Pinpoint the cell where the given text exists, returning its (X, Y) midpoint coordinate. 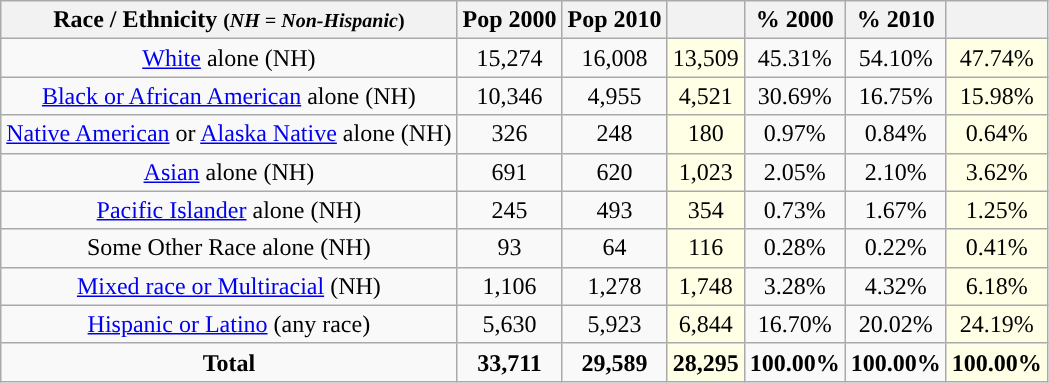
0.22% (896, 248)
Asian alone (NH) (229, 172)
493 (614, 210)
354 (706, 210)
0.84% (896, 134)
24.19% (996, 324)
47.74% (996, 58)
% 2010 (896, 20)
Native American or Alaska Native alone (NH) (229, 134)
93 (510, 248)
691 (510, 172)
5,630 (510, 324)
248 (614, 134)
116 (706, 248)
Hispanic or Latino (any race) (229, 324)
16,008 (614, 58)
4,955 (614, 96)
3.28% (794, 286)
1,023 (706, 172)
16.75% (896, 96)
1,278 (614, 286)
15.98% (996, 96)
2.05% (794, 172)
29,589 (614, 362)
6,844 (706, 324)
Pacific Islander alone (NH) (229, 210)
33,711 (510, 362)
245 (510, 210)
1,748 (706, 286)
1.67% (896, 210)
4.32% (896, 286)
Some Other Race alone (NH) (229, 248)
1,106 (510, 286)
15,274 (510, 58)
620 (614, 172)
Pop 2010 (614, 20)
13,509 (706, 58)
Pop 2000 (510, 20)
20.02% (896, 324)
45.31% (794, 58)
5,923 (614, 324)
0.64% (996, 134)
0.97% (794, 134)
0.28% (794, 248)
3.62% (996, 172)
2.10% (896, 172)
30.69% (794, 96)
64 (614, 248)
White alone (NH) (229, 58)
28,295 (706, 362)
1.25% (996, 210)
54.10% (896, 58)
% 2000 (794, 20)
0.41% (996, 248)
Black or African American alone (NH) (229, 96)
0.73% (794, 210)
10,346 (510, 96)
Total (229, 362)
16.70% (794, 324)
326 (510, 134)
Race / Ethnicity (NH = Non-Hispanic) (229, 20)
Mixed race or Multiracial (NH) (229, 286)
4,521 (706, 96)
6.18% (996, 286)
180 (706, 134)
